Output the [x, y] coordinate of the center of the cell containing the given text.  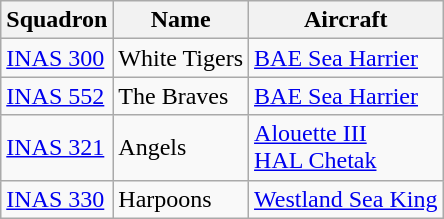
INAS 321 [57, 148]
INAS 552 [57, 96]
INAS 300 [57, 58]
Aircraft [346, 20]
Westland Sea King [346, 199]
INAS 330 [57, 199]
Angels [181, 148]
White Tigers [181, 58]
Name [181, 20]
The Braves [181, 96]
Alouette III HAL Chetak [346, 148]
Harpoons [181, 199]
Squadron [57, 20]
